Determine the [X, Y] coordinate at the center of the cell enclosing the given text.  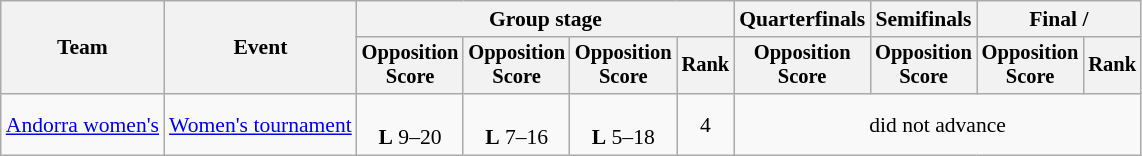
L 5–18 [624, 124]
Quarterfinals [802, 19]
L 9–20 [410, 124]
L 7–16 [516, 124]
Women's tournament [260, 124]
did not advance [938, 124]
Semifinals [924, 19]
Group stage [546, 19]
Team [82, 48]
Final / [1059, 19]
Event [260, 48]
4 [706, 124]
Andorra women's [82, 124]
